Identify which cell holds the provided text, then report its [X, Y] central coordinate. 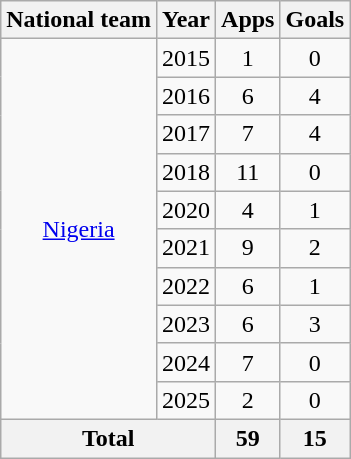
2022 [186, 286]
Nigeria [79, 230]
2018 [186, 172]
Year [186, 20]
2024 [186, 362]
9 [248, 248]
2021 [186, 248]
2015 [186, 58]
Apps [248, 20]
2020 [186, 210]
3 [315, 324]
National team [79, 20]
2023 [186, 324]
2025 [186, 400]
11 [248, 172]
59 [248, 438]
Total [108, 438]
Goals [315, 20]
15 [315, 438]
2017 [186, 134]
2016 [186, 96]
